Search for the cell housing the specified text and yield its (x, y) center coordinate. 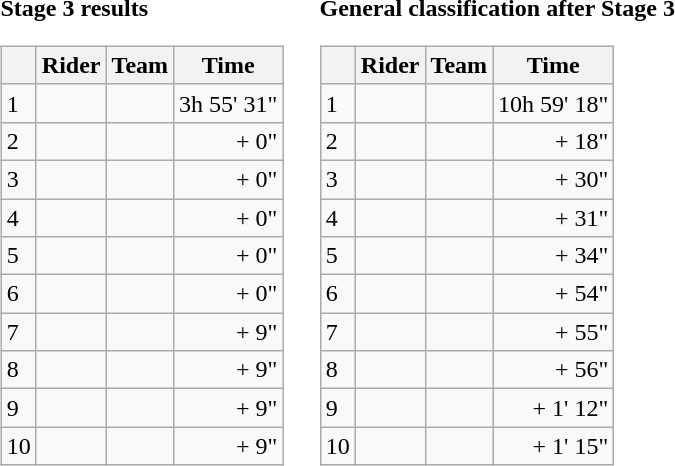
+ 55" (554, 332)
3h 55' 31" (228, 103)
+ 54" (554, 294)
+ 34" (554, 256)
+ 18" (554, 141)
+ 30" (554, 179)
+ 31" (554, 217)
+ 1' 15" (554, 446)
+ 1' 12" (554, 408)
10h 59' 18" (554, 103)
+ 56" (554, 370)
